Scan for the cell matching the given text and deliver its [x, y] coordinate at center. 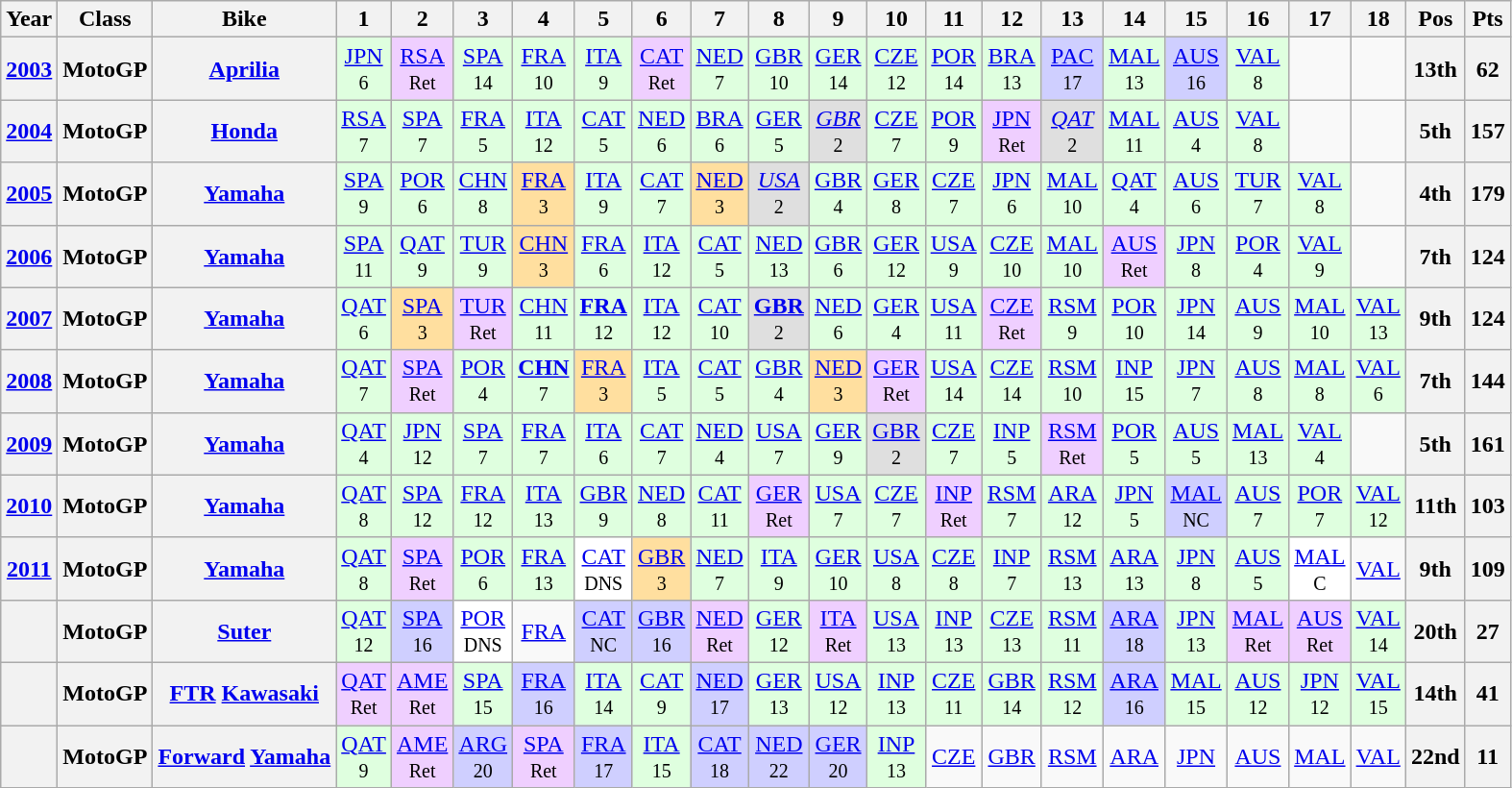
CZE10 [1012, 256]
NED13 [778, 256]
PORDNS [483, 630]
MAL8 [1320, 381]
NED4 [719, 444]
SPA15 [483, 694]
USA2 [778, 194]
Year [29, 19]
FRA16 [544, 694]
14th [1435, 694]
1 [364, 19]
14 [1134, 19]
QAT2 [1072, 131]
INP7 [1012, 569]
CZE [953, 755]
2006 [29, 256]
SPA16 [422, 630]
FRA17 [603, 755]
RSM10 [1072, 381]
Pts [1487, 19]
Class [106, 19]
POR9 [953, 131]
9 [838, 19]
JPN7 [1196, 381]
FRA [544, 630]
CHN3 [544, 256]
JPN13 [1196, 630]
CAT10 [719, 319]
161 [1487, 444]
POR14 [953, 69]
ARA16 [1134, 694]
POR5 [1134, 444]
11th [1435, 505]
GER13 [778, 694]
3 [483, 19]
USA9 [953, 256]
Forward Yamaha [244, 755]
AUS16 [1196, 69]
RSARet [422, 69]
MALC [1320, 569]
18 [1378, 19]
POR10 [1134, 319]
FRA13 [544, 569]
7 [719, 19]
CZE12 [896, 69]
VAL14 [1378, 630]
10 [896, 19]
AUS [1257, 755]
13th [1435, 69]
27 [1487, 630]
VAL4 [1320, 444]
62 [1487, 69]
2009 [29, 444]
TUR7 [1257, 194]
AUS6 [1196, 194]
BRA6 [719, 131]
CZE8 [953, 569]
ITA6 [603, 444]
ITA13 [544, 505]
ARG20 [483, 755]
2004 [29, 131]
SPA14 [483, 69]
Honda [244, 131]
Pos [1435, 19]
RSM12 [1072, 694]
GER10 [838, 569]
RSM7 [1012, 505]
6 [661, 19]
8 [778, 19]
CATRet [661, 69]
RSM13 [1072, 569]
FRA6 [603, 256]
ITARet [838, 630]
Bike [244, 19]
POR7 [1320, 505]
4 [544, 19]
GBR10 [778, 69]
INP5 [1012, 444]
13 [1072, 19]
CZE13 [1012, 630]
CZE11 [953, 694]
Aprilia [244, 69]
NED22 [778, 755]
AUS8 [1257, 381]
SPA9 [364, 194]
PAC17 [1072, 69]
2003 [29, 69]
SPA3 [422, 319]
12 [1012, 19]
GER14 [838, 69]
USA11 [953, 319]
RSM11 [1072, 630]
GER5 [778, 131]
MALRet [1257, 630]
FRA10 [544, 69]
2 [422, 19]
USA12 [838, 694]
VAL13 [1378, 319]
GBR9 [603, 505]
179 [1487, 194]
NEDRet [719, 630]
FRA5 [483, 131]
CAT18 [719, 755]
VAL12 [1378, 505]
2007 [29, 319]
NED17 [719, 694]
BRA13 [1012, 69]
109 [1487, 569]
SPA12 [422, 505]
GBR [1012, 755]
QAT6 [364, 319]
22nd [1435, 755]
157 [1487, 131]
USA14 [953, 381]
INPRet [953, 505]
RSA7 [364, 131]
VAL9 [1320, 256]
ARA18 [1134, 630]
JPN5 [1134, 505]
FRA7 [544, 444]
QAT12 [364, 630]
AUS4 [1196, 131]
CHN7 [544, 381]
CZERet [1012, 319]
TUR9 [483, 256]
AUS12 [1257, 694]
FTR Kawasaki [244, 694]
17 [1320, 19]
VAL15 [1378, 694]
USA13 [896, 630]
GER20 [838, 755]
AUS9 [1257, 319]
ARA13 [1134, 569]
MAL11 [1134, 131]
144 [1487, 381]
GER9 [838, 444]
MAL [1320, 755]
RSM [1072, 755]
QAT7 [364, 381]
ITA5 [661, 381]
2011 [29, 569]
5 [603, 19]
CZE14 [1012, 381]
RSM9 [1072, 319]
CAT9 [661, 694]
ITA14 [603, 694]
GBR3 [661, 569]
CHN8 [483, 194]
QATRet [364, 694]
GBR14 [1012, 694]
Suter [244, 630]
CATDNS [603, 569]
CATNC [603, 630]
16 [1257, 19]
ARA [1134, 755]
NED8 [661, 505]
SPA11 [364, 256]
2008 [29, 381]
MALNC [1196, 505]
VAL6 [1378, 381]
RSMRet [1072, 444]
INP15 [1134, 381]
GER8 [896, 194]
4th [1435, 194]
GER4 [896, 319]
CAT11 [719, 505]
MAL15 [1196, 694]
TURRet [483, 319]
2005 [29, 194]
CHN11 [544, 319]
ITA15 [661, 755]
AUS7 [1257, 505]
41 [1487, 694]
USA8 [896, 569]
JPN [1196, 755]
2010 [29, 505]
ARA12 [1072, 505]
GBR6 [838, 256]
JPNRet [1012, 131]
JPN14 [1196, 319]
GBR16 [661, 630]
103 [1487, 505]
20th [1435, 630]
15 [1196, 19]
